Scan for the cell matching the given text and deliver its [X, Y] coordinate at center. 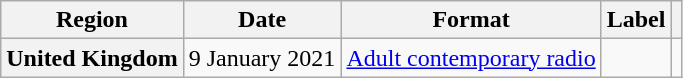
9 January 2021 [262, 58]
Label [636, 20]
Date [262, 20]
Adult contemporary radio [471, 58]
Region [92, 20]
United Kingdom [92, 58]
Format [471, 20]
